Extract the (X, Y) coordinate from the center of the cell holding the provided text.  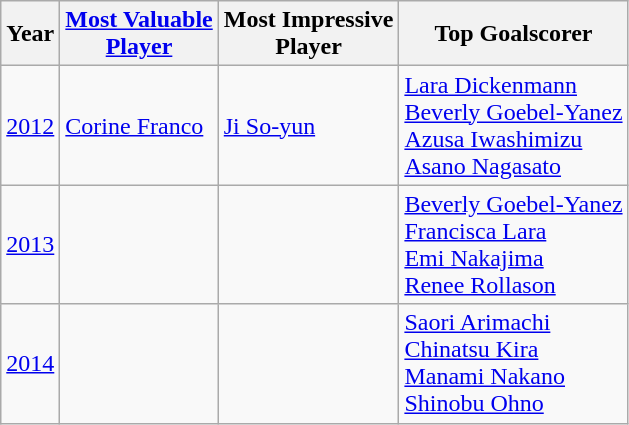
Lara Dickenmann Beverly Goebel-Yanez Azusa Iwashimizu Asano Nagasato (514, 126)
2013 (30, 244)
Most ValuablePlayer (139, 34)
Ji So-yun (308, 126)
Most ImpressivePlayer (308, 34)
Saori Arimachi Chinatsu Kira Manami Nakano Shinobu Ohno (514, 364)
Beverly Goebel-Yanez Francisca Lara Emi Nakajima Renee Rollason (514, 244)
Top Goalscorer (514, 34)
Year (30, 34)
2014 (30, 364)
Corine Franco (139, 126)
2012 (30, 126)
